Extract the (X, Y) coordinate from the center of the cell holding the provided text.  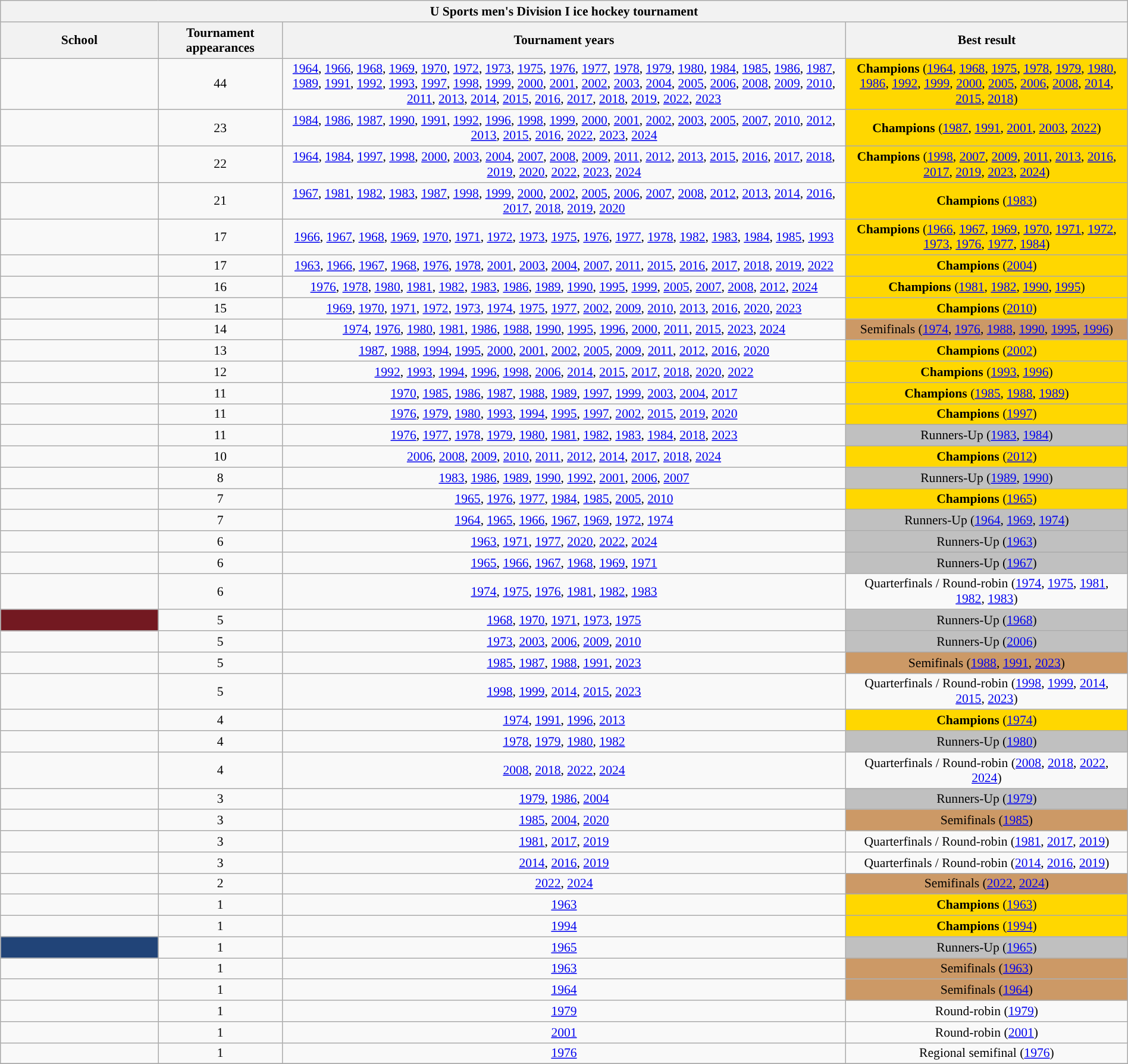
1994 (564, 927)
1974, 1976, 1980, 1981, 1986, 1988, 1990, 1995, 1996, 2000, 2011, 2015, 2023, 2024 (564, 330)
Runners-Up (1968) (987, 621)
1968, 1970, 1971, 1973, 1975 (564, 621)
1970, 1985, 1986, 1987, 1988, 1989, 1997, 1999, 2003, 2004, 2017 (564, 393)
1983, 1986, 1989, 1990, 1992, 2001, 2006, 2007 (564, 478)
2 (220, 884)
Champions (2004) (987, 266)
U Sports men's Division I ice hockey tournament (564, 11)
12 (220, 372)
1965 (564, 947)
1966, 1967, 1968, 1969, 1970, 1971, 1972, 1973, 1975, 1976, 1977, 1978, 1982, 1983, 1984, 1985, 1993 (564, 237)
Champions (1987, 1991, 2001, 2003, 2022) (987, 129)
44 (220, 85)
Runners-Up (1989, 1990) (987, 478)
1973, 2003, 2006, 2009, 2010 (564, 641)
Regional semifinal (1976) (987, 1053)
Runners-Up (1983, 1984) (987, 436)
2022, 2024 (564, 884)
1998, 1999, 2014, 2015, 2023 (564, 691)
Champions (1966, 1967, 1969, 1970, 1971, 1972, 1973, 1976, 1977, 1984) (987, 237)
10 (220, 457)
Champions (1998, 2007, 2009, 2011, 2013, 2016, 2017, 2019, 2023, 2024) (987, 164)
Quarterfinals / Round-robin (1998, 1999, 2014, 2015, 2023) (987, 691)
1985, 2004, 2020 (564, 821)
1964 (564, 990)
1963, 1966, 1967, 1968, 1976, 1978, 2001, 2003, 2004, 2007, 2011, 2015, 2016, 2017, 2018, 2019, 2022 (564, 266)
Semifinals (2022, 2024) (987, 884)
Semifinals (1988, 1991, 2023) (987, 663)
2001 (564, 1032)
1965, 1976, 1977, 1984, 1985, 2005, 2010 (564, 499)
8 (220, 478)
School (80, 40)
Champions (1963) (987, 905)
Semifinals (1964) (987, 990)
1976, 1978, 1980, 1981, 1982, 1983, 1986, 1989, 1990, 1995, 1999, 2005, 2007, 2008, 2012, 2024 (564, 287)
Runners-Up (1979) (987, 799)
Semifinals (1985) (987, 821)
1963, 1971, 1977, 2020, 2022, 2024 (564, 542)
1985, 1987, 1988, 1991, 2023 (564, 663)
Semifinals (1963) (987, 969)
Champions (1965) (987, 499)
Quarterfinals / Round-robin (2014, 2016, 2019) (987, 863)
1965, 1966, 1967, 1968, 1969, 1971 (564, 563)
1987, 1988, 1994, 1995, 2000, 2001, 2002, 2005, 2009, 2011, 2012, 2016, 2020 (564, 351)
Quarterfinals / Round-robin (1981, 2017, 2019) (987, 841)
Runners-Up (1980) (987, 741)
Champions (1993, 1996) (987, 372)
Quarterfinals / Round-robin (2008, 2018, 2022, 2024) (987, 770)
Champions (2012) (987, 457)
Runners-Up (1963) (987, 542)
1981, 2017, 2019 (564, 841)
2006, 2008, 2009, 2010, 2011, 2012, 2014, 2017, 2018, 2024 (564, 457)
16 (220, 287)
1974, 1975, 1976, 1981, 1982, 1983 (564, 592)
15 (220, 308)
Champions (1964, 1968, 1975, 1978, 1979, 1980, 1986, 1992, 1999, 2000, 2005, 2006, 2008, 2014, 2015, 2018) (987, 85)
Tournament years (564, 40)
Champions (2010) (987, 308)
Runners-Up (1965) (987, 947)
22 (220, 164)
1979 (564, 1011)
Quarterfinals / Round-robin (1974, 1975, 1981, 1982, 1983) (987, 592)
1976, 1979, 1980, 1993, 1994, 1995, 1997, 2002, 2015, 2019, 2020 (564, 414)
14 (220, 330)
1964, 1965, 1966, 1967, 1969, 1972, 1974 (564, 521)
1969, 1970, 1971, 1972, 1973, 1974, 1975, 1977, 2002, 2009, 2010, 2013, 2016, 2020, 2023 (564, 308)
Round-robin (1979) (987, 1011)
1964, 1984, 1997, 1998, 2000, 2003, 2004, 2007, 2008, 2009, 2011, 2012, 2013, 2015, 2016, 2017, 2018, 2019, 2020, 2022, 2023, 2024 (564, 164)
Semifinals (1974, 1976, 1988, 1990, 1995, 1996) (987, 330)
1979, 1986, 2004 (564, 799)
1992, 1993, 1994, 1996, 1998, 2006, 2014, 2015, 2017, 2018, 2020, 2022 (564, 372)
Champions (1985, 1988, 1989) (987, 393)
2014, 2016, 2019 (564, 863)
21 (220, 201)
Champions (1974) (987, 721)
Round-robin (2001) (987, 1032)
Runners-Up (1967) (987, 563)
1984, 1986, 1987, 1990, 1991, 1992, 1996, 1998, 1999, 2000, 2001, 2002, 2003, 2005, 2007, 2010, 2012, 2013, 2015, 2016, 2022, 2023, 2024 (564, 129)
Champions (1997) (987, 414)
Runners-Up (1964, 1969, 1974) (987, 521)
1976, 1977, 1978, 1979, 1980, 1981, 1982, 1983, 1984, 2018, 2023 (564, 436)
Champions (1994) (987, 927)
2008, 2018, 2022, 2024 (564, 770)
Runners-Up (2006) (987, 641)
Champions (1983) (987, 201)
Tournament appearances (220, 40)
Best result (987, 40)
23 (220, 129)
Champions (2002) (987, 351)
1978, 1979, 1980, 1982 (564, 741)
1974, 1991, 1996, 2013 (564, 721)
1967, 1981, 1982, 1983, 1987, 1998, 1999, 2000, 2002, 2005, 2006, 2007, 2008, 2012, 2013, 2014, 2016, 2017, 2018, 2019, 2020 (564, 201)
13 (220, 351)
1976 (564, 1053)
Champions (1981, 1982, 1990, 1995) (987, 287)
